Find where the given text appears and provide that cell's center as (x, y) coordinate. 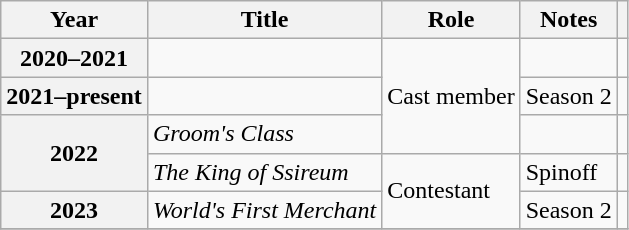
2023 (74, 210)
World's First Merchant (264, 210)
2022 (74, 153)
Groom's Class (264, 134)
Notes (568, 20)
Role (451, 20)
Title (264, 20)
The King of Ssireum (264, 172)
2020–2021 (74, 58)
2021–present (74, 96)
Contestant (451, 191)
Spinoff (568, 172)
Year (74, 20)
Cast member (451, 96)
